Capture the cell that displays the provided text and extract its (x, y) central coordinate. 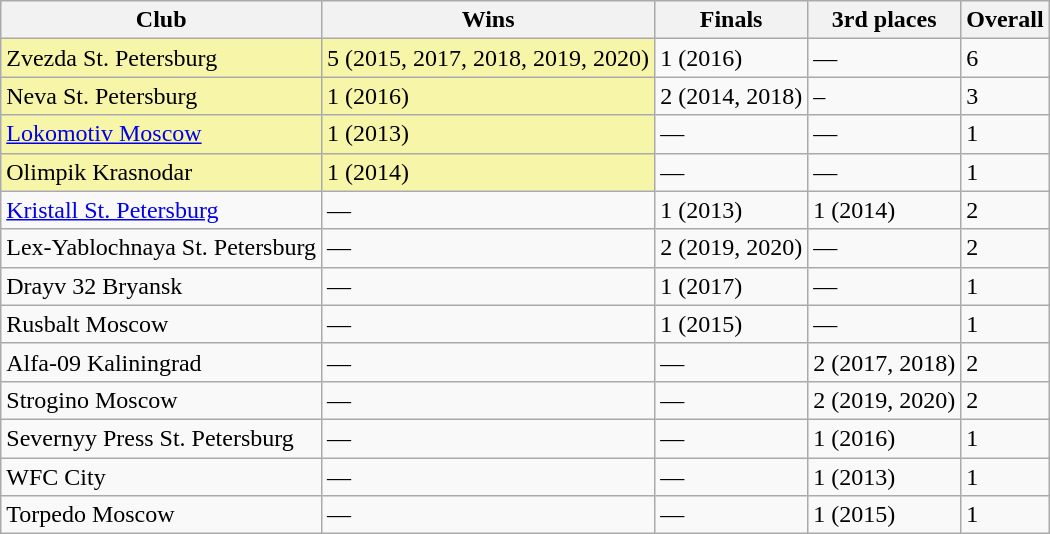
Strogino Moscow (162, 400)
WFC City (162, 477)
2 (2014, 2018) (732, 96)
Lokomotiv Moscow (162, 134)
Torpedo Moscow (162, 515)
Overall (1005, 20)
Finals (732, 20)
2 (2017, 2018) (884, 362)
Olimpik Krasnodar (162, 172)
Lex-Yablochnaya St. Petersburg (162, 248)
5 (2015, 2017, 2018, 2019, 2020) (488, 58)
Club (162, 20)
1 (2017) (732, 286)
Rusbalt Moscow (162, 324)
– (884, 96)
Severnyy Press St. Petersburg (162, 438)
Drayv 32 Bryansk (162, 286)
3 (1005, 96)
Wins (488, 20)
Alfa-09 Kaliningrad (162, 362)
Kristall St. Petersburg (162, 210)
3rd places (884, 20)
Zvezda St. Petersburg (162, 58)
Neva St. Petersburg (162, 96)
6 (1005, 58)
